Pinpoint the cell where the given text exists, returning its (x, y) midpoint coordinate. 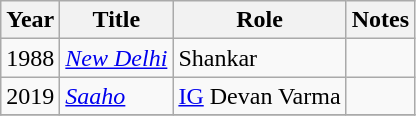
Year (30, 20)
1988 (30, 58)
New Delhi (116, 58)
Role (260, 20)
Notes (380, 20)
Title (116, 20)
Shankar (260, 58)
IG Devan Varma (260, 96)
Saaho (116, 96)
2019 (30, 96)
